From the cell containing the given text, extract its center point as (X, Y) coordinate. 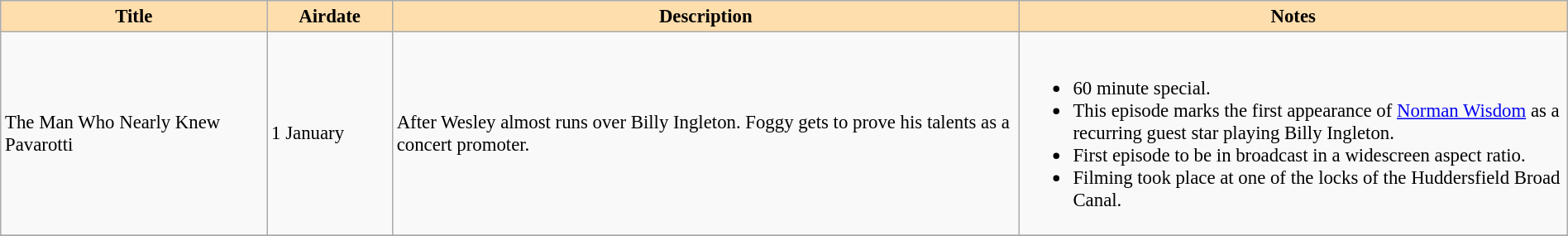
After Wesley almost runs over Billy Ingleton. Foggy gets to prove his talents as a concert promoter. (705, 134)
Airdate (330, 17)
Title (134, 17)
Notes (1293, 17)
Description (705, 17)
The Man Who Nearly Knew Pavarotti (134, 134)
1 January (330, 134)
